Identify which cell holds the provided text, then report its (X, Y) central coordinate. 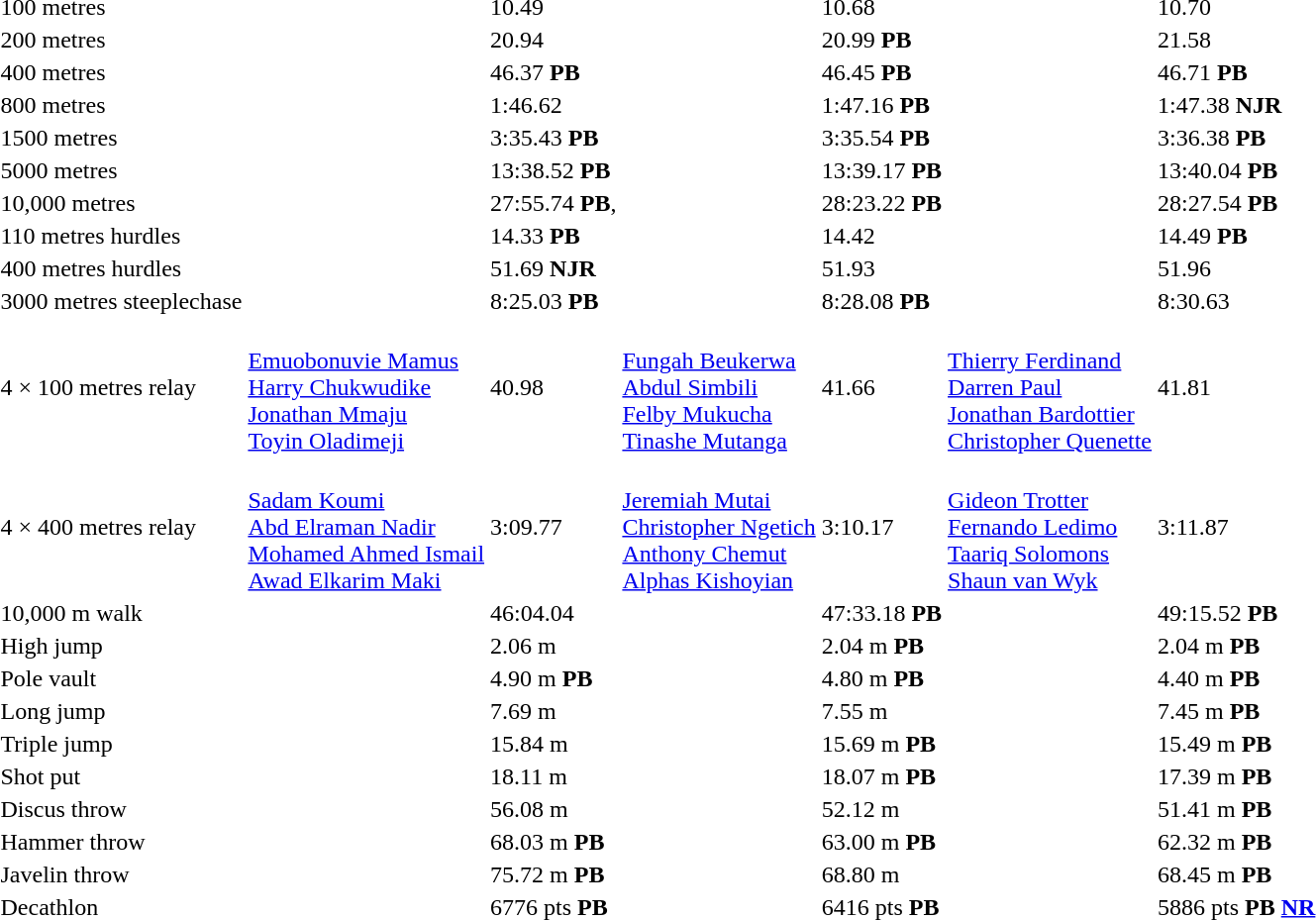
41.66 (881, 387)
28:23.22 PB (881, 203)
Jeremiah MutaiChristopher NgetichAnthony ChemutAlphas Kishoyian (719, 527)
8:28.08 PB (881, 301)
18.11 m (554, 776)
14.42 (881, 236)
2.04 m PB (881, 646)
3:35.54 PB (881, 138)
Sadam KoumiAbd Elraman NadirMohamed Ahmed IsmailAwad Elkarim Maki (366, 527)
13:39.17 PB (881, 170)
63.00 m PB (881, 842)
40.98 (554, 387)
14.33 PB (554, 236)
27:55.74 PB, (554, 203)
20.94 (554, 40)
1:46.62 (554, 105)
15.69 m PB (881, 744)
46:04.04 (554, 613)
Thierry FerdinandDarren PaulJonathan BardottierChristopher Quenette (1050, 387)
75.72 m PB (554, 874)
56.08 m (554, 809)
4.90 m PB (554, 678)
8:25.03 PB (554, 301)
1:47.16 PB (881, 105)
18.07 m PB (881, 776)
47:33.18 PB (881, 613)
4.80 m PB (881, 678)
20.99 PB (881, 40)
3:35.43 PB (554, 138)
Fungah BeukerwaAbdul SimbiliFelby MukuchaTinashe Mutanga (719, 387)
2.06 m (554, 646)
7.55 m (881, 711)
68.03 m PB (554, 842)
52.12 m (881, 809)
3:10.17 (881, 527)
68.80 m (881, 874)
7.69 m (554, 711)
51.93 (881, 268)
46.45 PB (881, 72)
15.84 m (554, 744)
Gideon TrotterFernando LedimoTaariq SolomonsShaun van Wyk (1050, 527)
13:38.52 PB (554, 170)
46.37 PB (554, 72)
Emuobonuvie MamusHarry ChukwudikeJonathan MmajuToyin Oladimeji (366, 387)
3:09.77 (554, 527)
51.69 NJR (554, 268)
